From the cell containing the given text, extract its center point as (X, Y) coordinate. 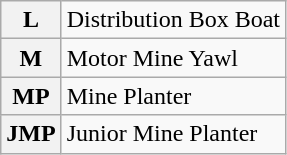
Distribution Box Boat (173, 20)
MP (31, 96)
JMP (31, 134)
L (31, 20)
M (31, 58)
Motor Mine Yawl (173, 58)
Junior Mine Planter (173, 134)
Mine Planter (173, 96)
